Detect which cell encompasses the target text, then output its (x, y) center coordinate. 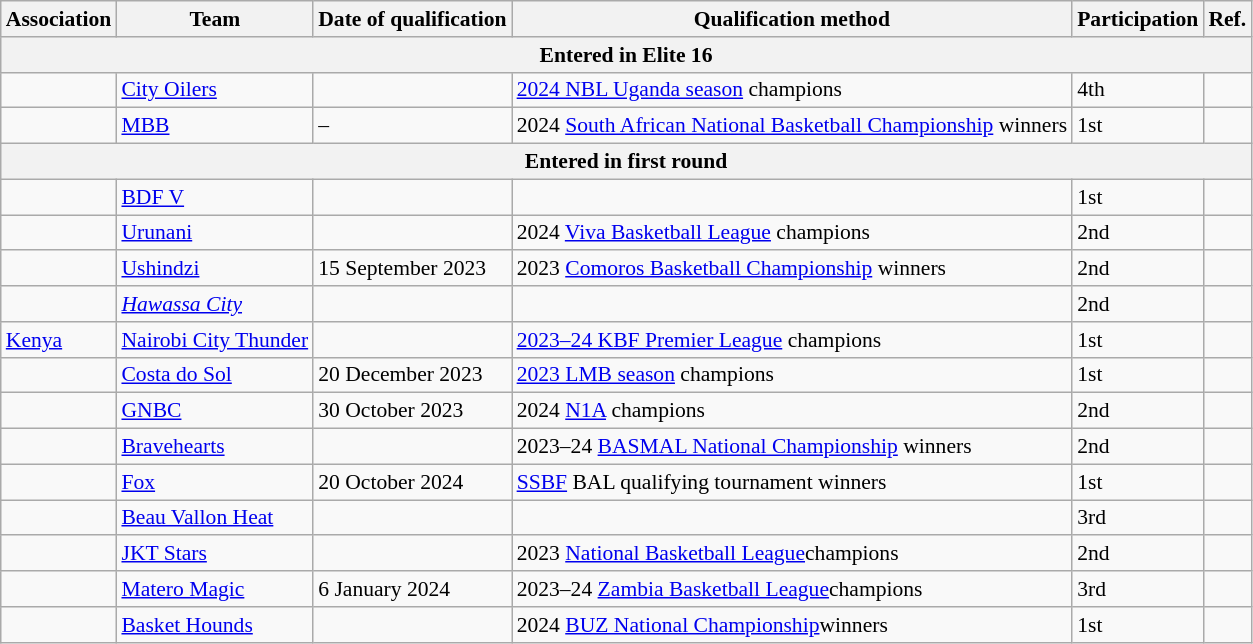
Bravehearts (214, 447)
2023–24 Zambia Basketball Leaguechampions (792, 589)
2023–24 KBF Premier League champions (792, 340)
JKT Stars (214, 554)
Fox (214, 482)
GNBC (214, 411)
2024 N1A champions (792, 411)
Team (214, 19)
6 January 2024 (412, 589)
Association (59, 19)
20 October 2024 (412, 482)
Beau Vallon Heat (214, 518)
Basket Hounds (214, 625)
4th (1138, 90)
Hawassa City (214, 304)
15 September 2023 (412, 269)
2024 South African National Basketball Championship winners (792, 126)
Nairobi City Thunder (214, 340)
Kenya (59, 340)
Entered in Elite 16 (626, 55)
2024 BUZ National Championshipwinners (792, 625)
Entered in first round (626, 162)
Urunani (214, 233)
MBB (214, 126)
Ushindzi (214, 269)
– (412, 126)
2023 National Basketball Leaguechampions (792, 554)
Qualification method (792, 19)
Date of qualification (412, 19)
SSBF BAL qualifying tournament winners (792, 482)
Participation (1138, 19)
2023 Comoros Basketball Championship winners (792, 269)
City Oilers (214, 90)
Costa do Sol (214, 375)
2023–24 BASMAL National Championship winners (792, 447)
BDF V (214, 197)
30 October 2023 (412, 411)
20 December 2023 (412, 375)
Ref. (1227, 19)
2024 NBL Uganda season champions (792, 90)
2024 Viva Basketball League champions (792, 233)
2023 LMB season champions (792, 375)
Matero Magic (214, 589)
